Provide the [x, y] coordinate of the cell's center where the given text is located.  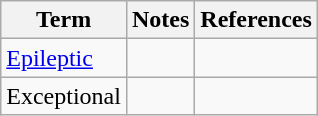
Exceptional [64, 96]
References [256, 20]
Epileptic [64, 58]
Term [64, 20]
Notes [160, 20]
